Return the [X, Y] coordinate for the center point of the cell that contains the specified text.  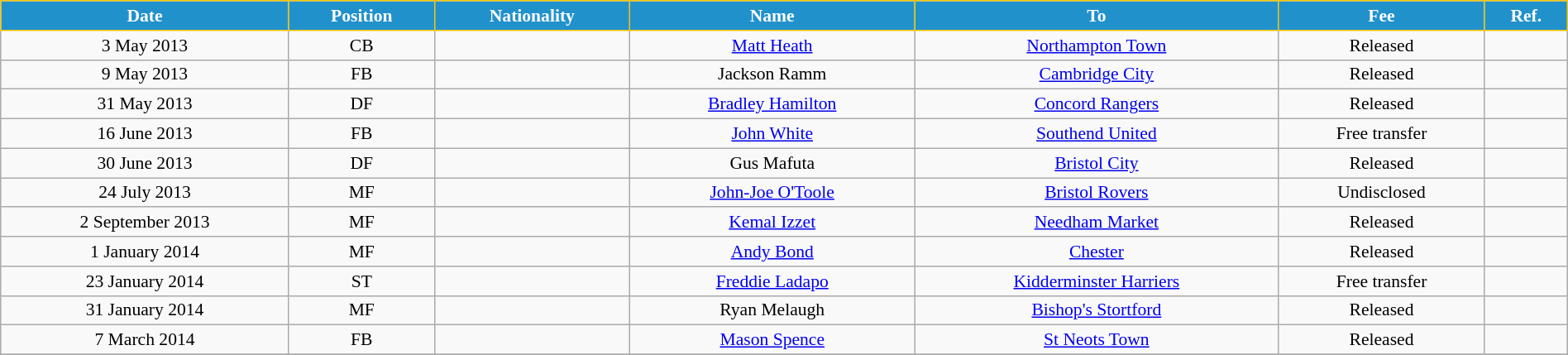
Jackson Ramm [772, 74]
John-Joe O'Toole [772, 193]
2 September 2013 [145, 223]
16 June 2013 [145, 134]
Chester [1097, 252]
Mason Spence [772, 340]
Undisclosed [1382, 193]
John White [772, 134]
Matt Heath [772, 46]
Freddie Ladapo [772, 281]
Date [145, 16]
7 March 2014 [145, 340]
Northampton Town [1097, 46]
CB [361, 46]
Kidderminster Harriers [1097, 281]
Cambridge City [1097, 74]
Ref. [1526, 16]
3 May 2013 [145, 46]
Name [772, 16]
30 June 2013 [145, 163]
ST [361, 281]
23 January 2014 [145, 281]
Position [361, 16]
31 January 2014 [145, 310]
Nationality [532, 16]
Fee [1382, 16]
Andy Bond [772, 252]
Bradley Hamilton [772, 104]
Needham Market [1097, 223]
Kemal Izzet [772, 223]
31 May 2013 [145, 104]
Gus Mafuta [772, 163]
Concord Rangers [1097, 104]
Southend United [1097, 134]
Bristol City [1097, 163]
St Neots Town [1097, 340]
24 July 2013 [145, 193]
Ryan Melaugh [772, 310]
1 January 2014 [145, 252]
Bishop's Stortford [1097, 310]
9 May 2013 [145, 74]
Bristol Rovers [1097, 193]
To [1097, 16]
